Return (X, Y) of the center of cell containing provided text 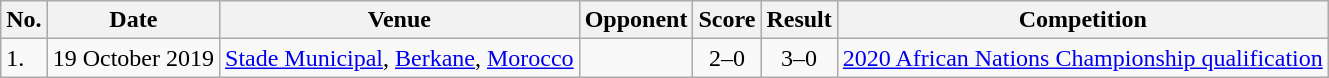
19 October 2019 (133, 58)
Competition (1082, 20)
Stade Municipal, Berkane, Morocco (400, 58)
Date (133, 20)
2020 African Nations Championship qualification (1082, 58)
Opponent (636, 20)
Result (799, 20)
2–0 (727, 58)
Score (727, 20)
Venue (400, 20)
No. (24, 20)
1. (24, 58)
3–0 (799, 58)
